Output the [x, y] coordinate of the center of the cell containing the given text.  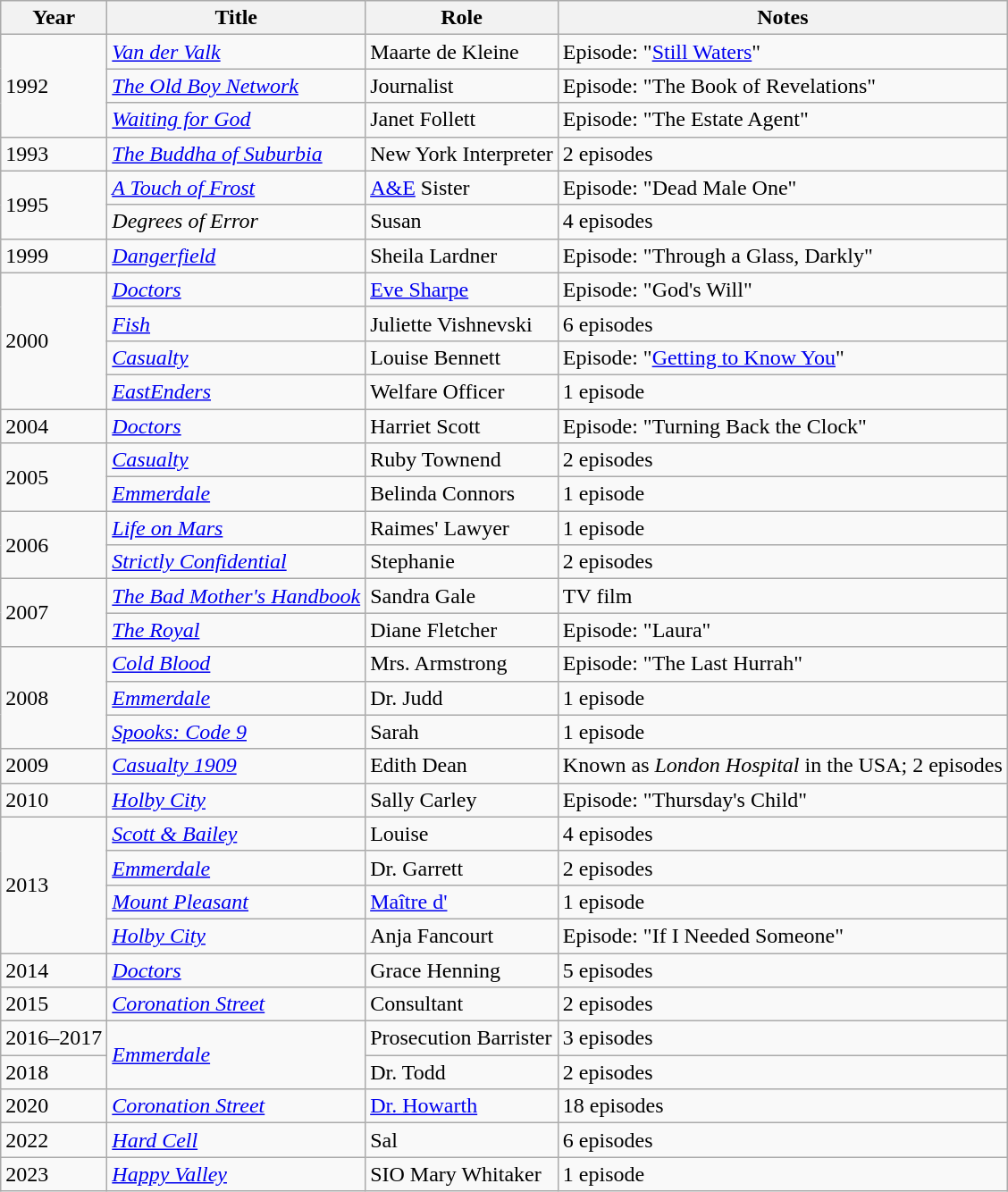
Diane Fletcher [462, 630]
Casualty 1909 [236, 766]
Sheila Lardner [462, 256]
Happy Valley [236, 1174]
Sarah [462, 732]
Role [462, 18]
1999 [54, 256]
The Bad Mother's Handbook [236, 596]
Hard Cell [236, 1140]
Sal [462, 1140]
Janet Follett [462, 120]
18 episodes [783, 1106]
1992 [54, 86]
EastEnders [236, 391]
2020 [54, 1106]
Degrees of Error [236, 222]
Louise Bennett [462, 357]
Fish [236, 323]
Belinda Connors [462, 494]
Life on Mars [236, 528]
Episode: "The Book of Revelations" [783, 86]
2006 [54, 545]
Dr. Judd [462, 698]
2005 [54, 477]
Episode: "Still Waters" [783, 52]
A&E Sister [462, 188]
New York Interpreter [462, 154]
2010 [54, 800]
Journalist [462, 86]
5 episodes [783, 970]
Louise [462, 834]
Dangerfield [236, 256]
Scott & Bailey [236, 834]
2000 [54, 340]
2004 [54, 426]
Stephanie [462, 562]
SIO Mary Whitaker [462, 1174]
Juliette Vishnevski [462, 323]
A Touch of Frost [236, 188]
Grace Henning [462, 970]
Maarte de Kleine [462, 52]
2022 [54, 1140]
Strictly Confidential [236, 562]
The Royal [236, 630]
3 episodes [783, 1038]
Dr. Todd [462, 1072]
Anja Fancourt [462, 936]
Title [236, 18]
Mrs. Armstrong [462, 664]
Episode: "The Last Hurrah" [783, 664]
Cold Blood [236, 664]
Eve Sharpe [462, 290]
Edith Dean [462, 766]
The Buddha of Suburbia [236, 154]
2018 [54, 1072]
1995 [54, 205]
Spooks: Code 9 [236, 732]
Van der Valk [236, 52]
Maître d' [462, 902]
Sally Carley [462, 800]
2014 [54, 970]
Ruby Townend [462, 460]
Episode: "Laura" [783, 630]
2007 [54, 613]
2008 [54, 698]
Episode: "The Estate Agent" [783, 120]
Prosecution Barrister [462, 1038]
1993 [54, 154]
TV film [783, 596]
Susan [462, 222]
Known as London Hospital in the USA; 2 episodes [783, 766]
Episode: "Through a Glass, Darkly" [783, 256]
Episode: "Turning Back the Clock" [783, 426]
Dr. Garrett [462, 868]
2016–2017 [54, 1038]
Consultant [462, 1004]
Notes [783, 18]
Welfare Officer [462, 391]
Harriet Scott [462, 426]
The Old Boy Network [236, 86]
Year [54, 18]
2013 [54, 885]
2009 [54, 766]
Episode: "If I Needed Someone" [783, 936]
2015 [54, 1004]
Sandra Gale [462, 596]
Episode: "Dead Male One" [783, 188]
Dr. Howarth [462, 1106]
Waiting for God [236, 120]
Episode: "Thursday's Child" [783, 800]
Episode: "Getting to Know You" [783, 357]
Raimes' Lawyer [462, 528]
Mount Pleasant [236, 902]
Episode: "God's Will" [783, 290]
2023 [54, 1174]
